Scan for the cell matching the given text and deliver its (x, y) coordinate at center. 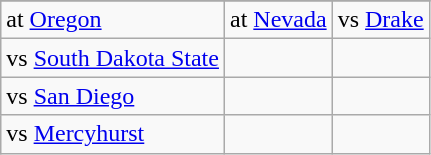
at Nevada (278, 20)
vs Drake (380, 20)
vs Mercyhurst (113, 134)
at Oregon (113, 20)
vs San Diego (113, 96)
vs South Dakota State (113, 58)
